Provide the (x, y) coordinate of the cell's center where the given text is located.  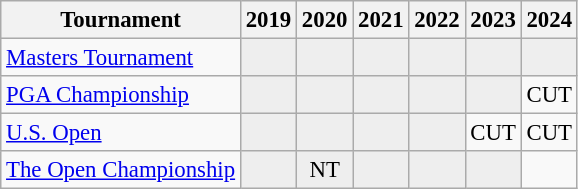
2019 (268, 20)
U.S. Open (121, 133)
The Open Championship (121, 170)
2021 (381, 20)
PGA Championship (121, 95)
2020 (325, 20)
NT (325, 170)
Tournament (121, 20)
Masters Tournament (121, 58)
2023 (493, 20)
2024 (549, 20)
2022 (437, 20)
